Extract the (x, y) coordinate from the center of the cell holding the provided text.  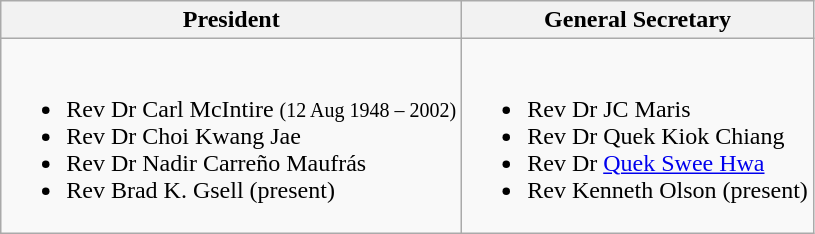
President (232, 20)
Rev Dr JC MarisRev Dr Quek Kiok ChiangRev Dr Quek Swee HwaRev Kenneth Olson (present) (638, 136)
General Secretary (638, 20)
Rev Dr Carl McIntire (12 Aug 1948 – 2002)Rev Dr Choi Kwang JaeRev Dr Nadir Carreño MaufrásRev Brad K. Gsell (present) (232, 136)
